Return (X, Y) of the center of cell containing provided text 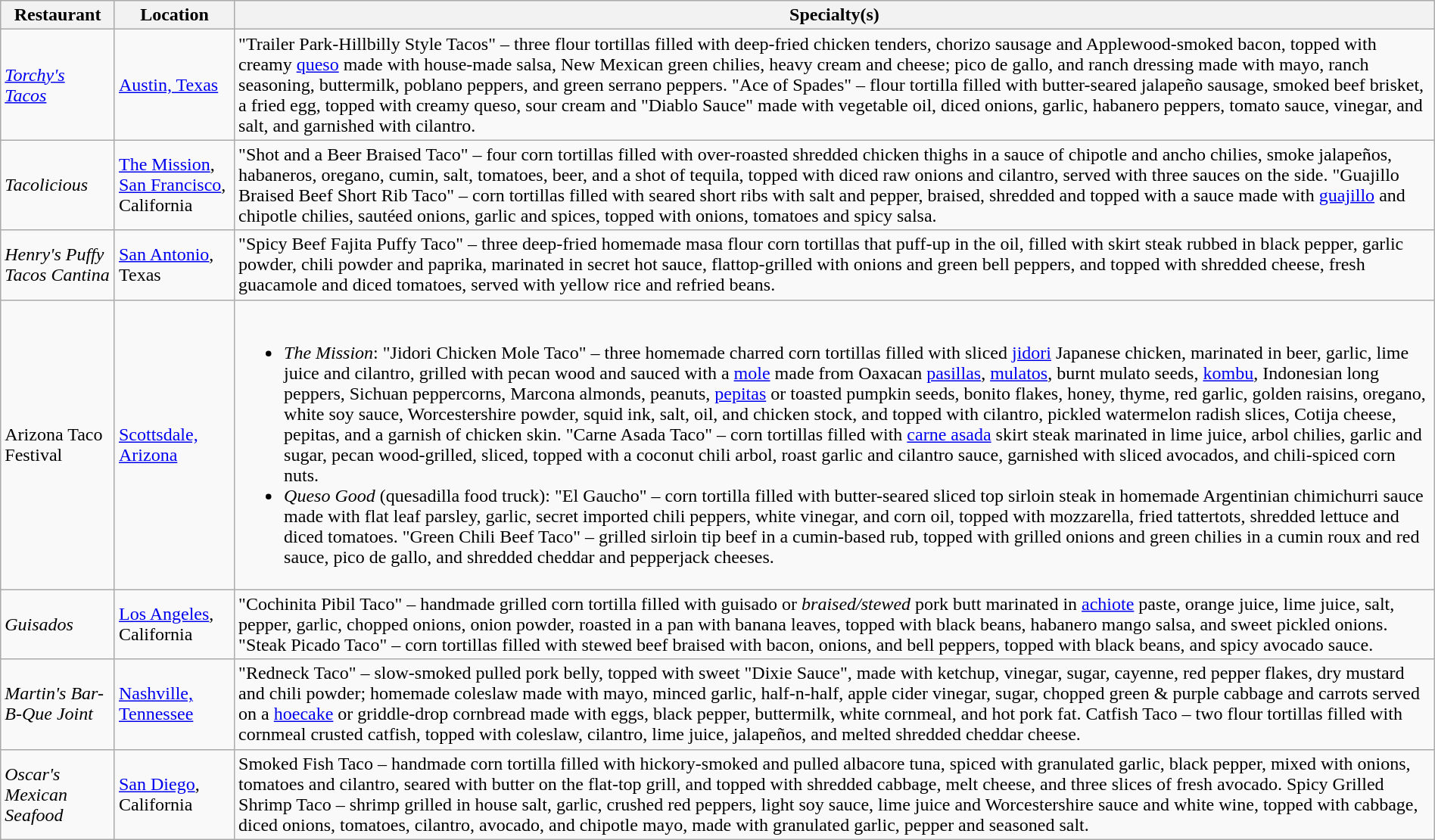
Arizona Taco Festival (58, 445)
Martin's Bar-B-Que Joint (58, 704)
Restaurant (58, 15)
San Diego, California (174, 795)
Los Angeles, California (174, 624)
Nashville, Tennessee (174, 704)
Torchy's Tacos (58, 85)
Scottsdale, Arizona (174, 445)
Specialty(s) (835, 15)
Oscar's Mexican Seafood (58, 795)
Austin, Texas (174, 85)
Location (174, 15)
Tacolicious (58, 185)
San Antonio, Texas (174, 265)
Henry's Puffy Tacos Cantina (58, 265)
The Mission, San Francisco, California (174, 185)
Guisados (58, 624)
